Extract the [x, y] coordinate from the center of the cell holding the provided text.  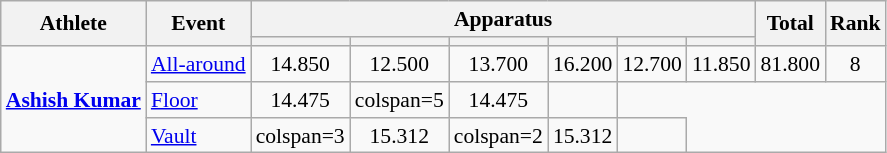
14.850 [300, 64]
Total [790, 24]
Athlete [74, 24]
11.850 [722, 64]
81.800 [790, 64]
Apparatus [504, 19]
Rank [856, 24]
colspan=5 [400, 100]
Event [198, 24]
Floor [198, 100]
Ashish Kumar [74, 100]
8 [856, 64]
16.200 [582, 64]
12.500 [400, 64]
13.700 [498, 64]
12.700 [652, 64]
All-around [198, 64]
